Return the [x, y] coordinate for the center point of the cell that contains the specified text.  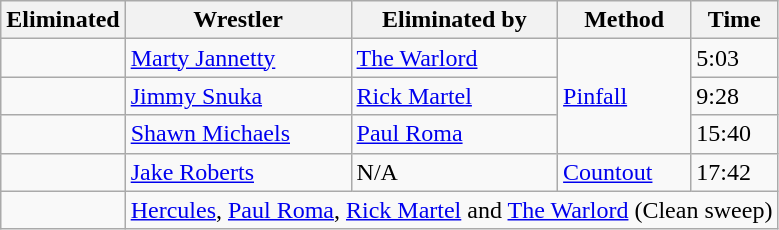
Eliminated [63, 20]
Method [624, 20]
Rick Martel [454, 96]
Shawn Michaels [238, 134]
Wrestler [238, 20]
Jake Roberts [238, 172]
Jimmy Snuka [238, 96]
5:03 [734, 58]
15:40 [734, 134]
Countout [624, 172]
17:42 [734, 172]
Eliminated by [454, 20]
N/A [454, 172]
Hercules, Paul Roma, Rick Martel and The Warlord (Clean sweep) [452, 210]
Marty Jannetty [238, 58]
Paul Roma [454, 134]
Time [734, 20]
The Warlord [454, 58]
Pinfall [624, 96]
9:28 [734, 96]
